Capture the cell that displays the provided text and extract its (X, Y) central coordinate. 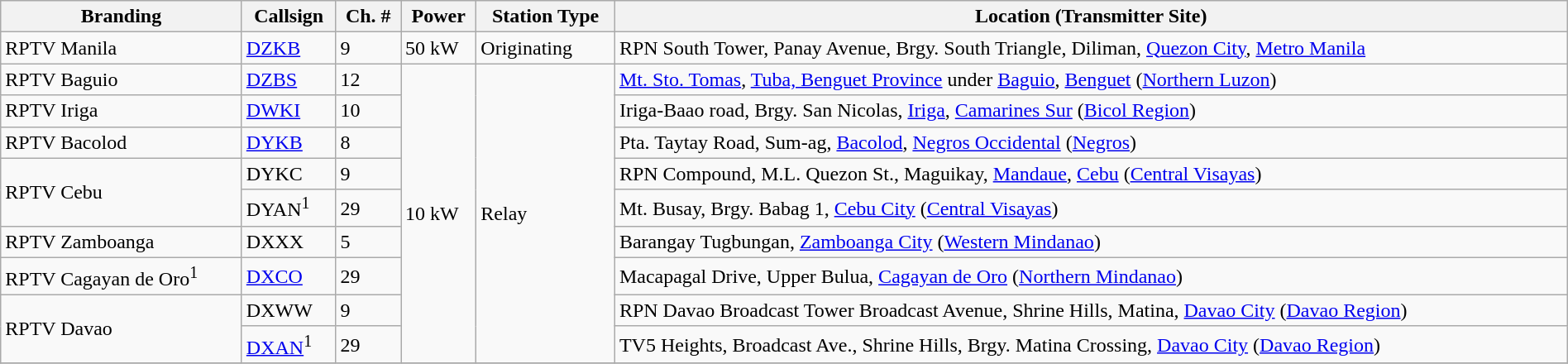
DXAN1 (289, 344)
RPN Davao Broadcast Tower Broadcast Avenue, Shrine Hills, Matina, Davao City (Davao Region) (1091, 310)
DYKB (289, 142)
Originating (546, 48)
5 (369, 242)
DYAN1 (289, 208)
50 kW (438, 48)
10 (369, 111)
RPTV Manila (122, 48)
Iriga-Baao road, Brgy. San Nicolas, Iriga, Camarines Sur (Bicol Region) (1091, 111)
8 (369, 142)
DZKB (289, 48)
Station Type (546, 17)
RPN South Tower, Panay Avenue, Brgy. South Triangle, Diliman, Quezon City, Metro Manila (1091, 48)
RPTV Bacolod (122, 142)
Relay (546, 213)
RPTV Iriga (122, 111)
DYKC (289, 174)
DZBS (289, 79)
RPTV Cagayan de Oro1 (122, 276)
Branding (122, 17)
RPTV Baguio (122, 79)
DXCO (289, 276)
12 (369, 79)
Power (438, 17)
Mt. Sto. Tomas, Tuba, Benguet Province under Baguio, Benguet (Northern Luzon) (1091, 79)
DXXX (289, 242)
Barangay Tugbungan, Zamboanga City (Western Mindanao) (1091, 242)
RPTV Zamboanga (122, 242)
RPTV Cebu (122, 192)
Macapagal Drive, Upper Bulua, Cagayan de Oro (Northern Mindanao) (1091, 276)
RPTV Davao (122, 329)
RPN Compound, M.L. Quezon St., Maguikay, Mandaue, Cebu (Central Visayas) (1091, 174)
DXWW (289, 310)
Callsign (289, 17)
Ch. # (369, 17)
Pta. Taytay Road, Sum-ag, Bacolod, Negros Occidental (Negros) (1091, 142)
Mt. Busay, Brgy. Babag 1, Cebu City (Central Visayas) (1091, 208)
TV5 Heights, Broadcast Ave., Shrine Hills, Brgy. Matina Crossing, Davao City (Davao Region) (1091, 344)
DWKI (289, 111)
10 kW (438, 213)
Location (Transmitter Site) (1091, 17)
